Identify which cell holds the provided text, then report its (X, Y) central coordinate. 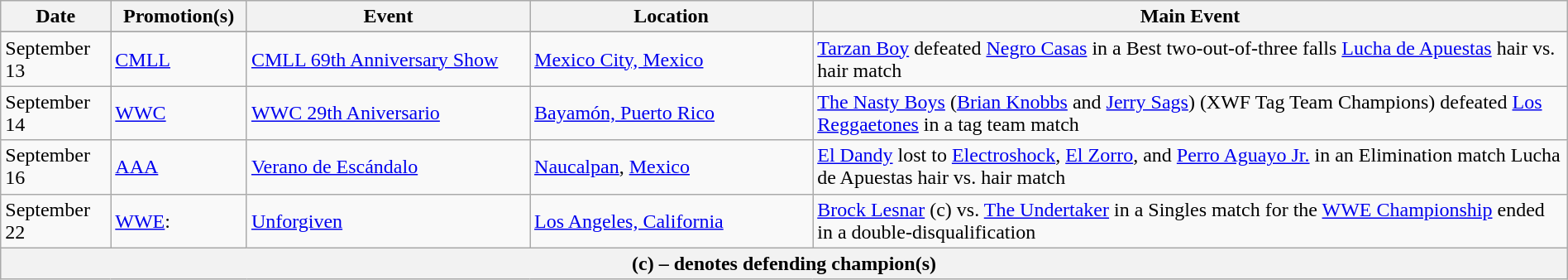
Unforgiven (388, 220)
Bayamón, Puerto Rico (672, 113)
El Dandy lost to Electroshock, El Zorro, and Perro Aguayo Jr. in an Elimination match Lucha de Apuestas hair vs. hair match (1191, 167)
Event (388, 17)
Date (56, 17)
Location (672, 17)
Los Angeles, California (672, 220)
Verano de Escándalo (388, 167)
AAA (179, 167)
Naucalpan, Mexico (672, 167)
CMLL 69th Anniversary Show (388, 60)
September 16 (56, 167)
The Nasty Boys (Brian Knobbs and Jerry Sags) (XWF Tag Team Champions) defeated Los Reggaetones in a tag team match (1191, 113)
Brock Lesnar (c) vs. The Undertaker in a Singles match for the WWE Championship ended in a double-disqualification (1191, 220)
Mexico City, Mexico (672, 60)
WWC 29th Aniversario (388, 113)
September 22 (56, 220)
WWE: (179, 220)
Promotion(s) (179, 17)
September 14 (56, 113)
September 13 (56, 60)
WWC (179, 113)
CMLL (179, 60)
(c) – denotes defending champion(s) (784, 263)
Tarzan Boy defeated Negro Casas in a Best two-out-of-three falls Lucha de Apuestas hair vs. hair match (1191, 60)
Main Event (1191, 17)
